Output the [x, y] coordinate of the center of the cell containing the given text.  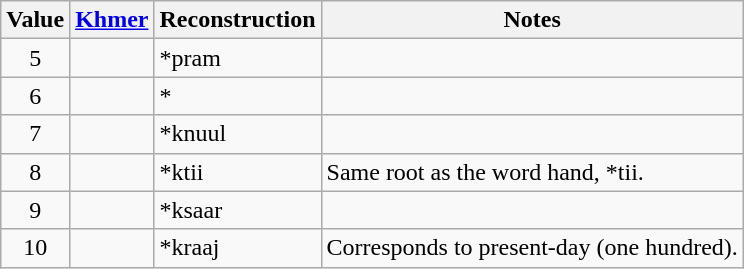
*kraaj [238, 248]
* [238, 96]
8 [36, 172]
Corresponds to present-day (one hundred). [532, 248]
Notes [532, 20]
9 [36, 210]
5 [36, 58]
*knuul [238, 134]
*ktii [238, 172]
7 [36, 134]
Reconstruction [238, 20]
10 [36, 248]
*pram [238, 58]
Khmer [112, 20]
Value [36, 20]
*ksaar [238, 210]
Same root as the word hand, *tii. [532, 172]
6 [36, 96]
